From the cell containing the given text, extract its center point as [X, Y] coordinate. 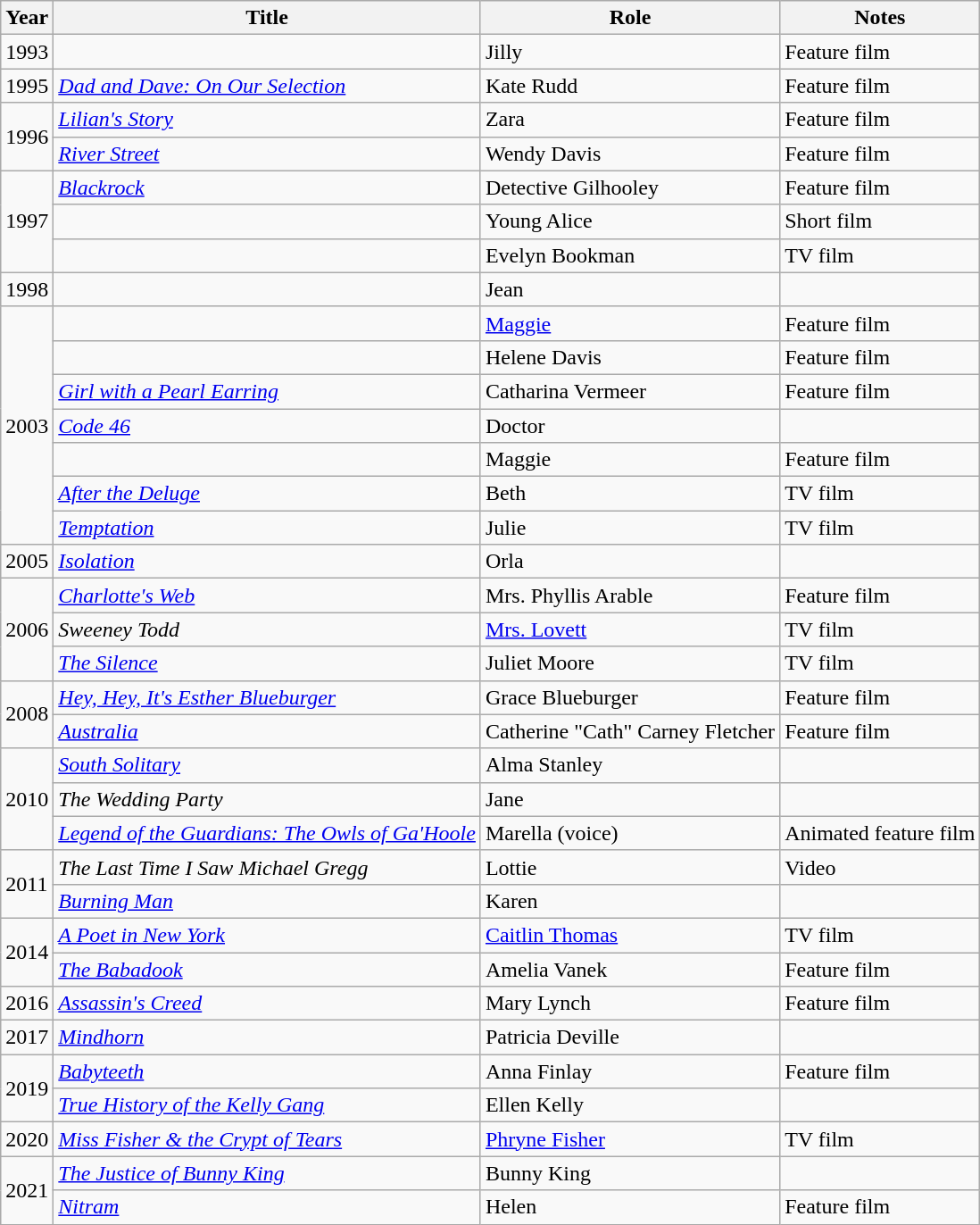
Catharina Vermeer [630, 391]
Caitlin Thomas [630, 935]
Short film [880, 221]
Julie [630, 528]
2010 [27, 799]
The Silence [268, 663]
Jane [630, 799]
Kate Rudd [630, 86]
Juliet Moore [630, 663]
Year [27, 18]
2005 [27, 562]
Hey, Hey, It's Esther Blueburger [268, 697]
2016 [27, 1004]
Orla [630, 562]
Evelyn Bookman [630, 255]
Isolation [268, 562]
Sweeney Todd [268, 629]
2019 [27, 1088]
Mary Lynch [630, 1004]
The Wedding Party [268, 799]
Legend of the Guardians: The Owls of Ga'Hoole [268, 833]
2017 [27, 1037]
Patricia Deville [630, 1037]
Jean [630, 289]
Amelia Vanek [630, 969]
Code 46 [268, 426]
Assassin's Creed [268, 1004]
Catherine "Cath" Carney Fletcher [630, 731]
1997 [27, 221]
1996 [27, 137]
Lottie [630, 867]
Role [630, 18]
Helen [630, 1207]
Mrs. Lovett [630, 629]
Mrs. Phyllis Arable [630, 596]
Notes [880, 18]
Burning Man [268, 901]
Wendy Davis [630, 154]
The Babadook [268, 969]
Zara [630, 120]
After the Deluge [268, 494]
Doctor [630, 426]
Phryne Fisher [630, 1139]
Karen [630, 901]
The Justice of Bunny King [268, 1173]
2006 [27, 629]
Babyteeth [268, 1071]
Dad and Dave: On Our Selection [268, 86]
Alma Stanley [630, 765]
Girl with a Pearl Earring [268, 391]
1993 [27, 52]
Jilly [630, 52]
Beth [630, 494]
Helene Davis [630, 357]
Video [880, 867]
Australia [268, 731]
Anna Finlay [630, 1071]
Nitram [268, 1207]
Lilian's Story [268, 120]
Blackrock [268, 187]
Marella (voice) [630, 833]
A Poet in New York [268, 935]
2008 [27, 714]
Temptation [268, 528]
The Last Time I Saw Michael Gregg [268, 867]
Young Alice [630, 221]
2021 [27, 1190]
Bunny King [630, 1173]
Mindhorn [268, 1037]
1998 [27, 289]
Ellen Kelly [630, 1105]
2003 [27, 425]
Animated feature film [880, 833]
1995 [27, 86]
True History of the Kelly Gang [268, 1105]
Title [268, 18]
Detective Gilhooley [630, 187]
2014 [27, 952]
River Street [268, 154]
Miss Fisher & the Crypt of Tears [268, 1139]
Charlotte's Web [268, 596]
2020 [27, 1139]
2011 [27, 884]
South Solitary [268, 765]
Grace Blueburger [630, 697]
